Extract the [x, y] coordinate from the center of the cell holding the provided text.  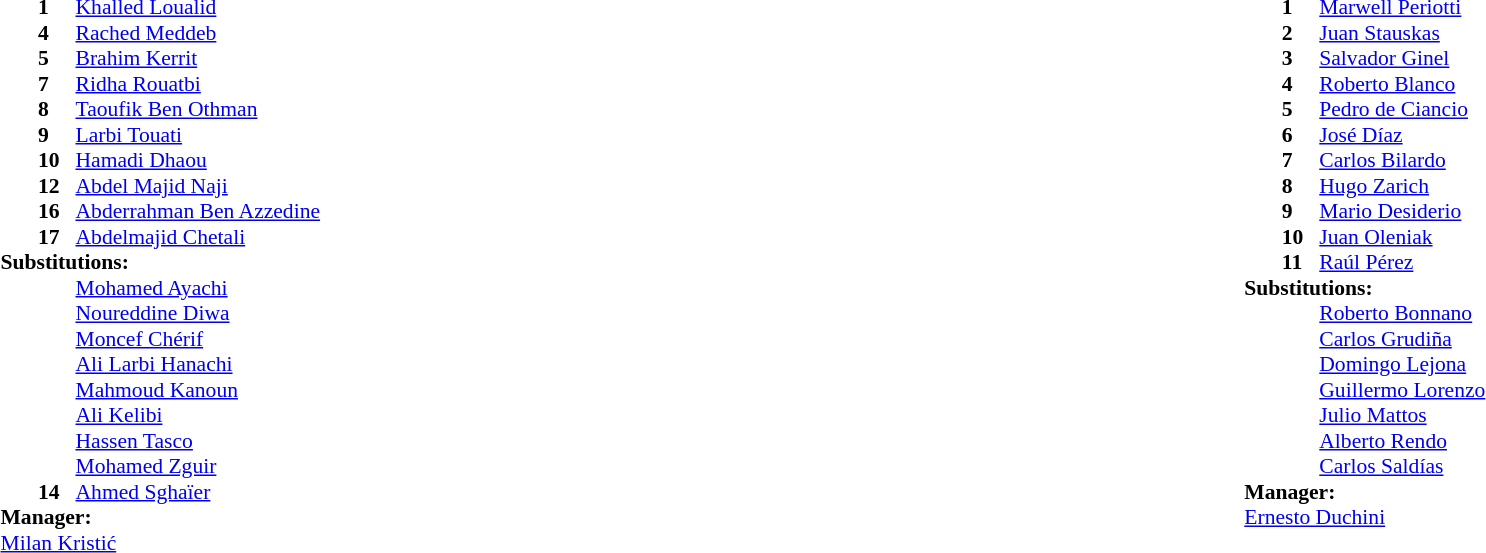
Abdelmajid Chetali [198, 237]
Ridha Rouatbi [198, 84]
Hamadi Dhaou [198, 161]
Juan Stauskas [1402, 33]
17 [57, 237]
Larbi Touati [198, 135]
Guillermo Lorenzo [1402, 390]
2 [1301, 33]
Noureddine Diwa [198, 313]
Alberto Rendo [1402, 441]
Rached Meddeb [198, 33]
Mario Desiderio [1402, 211]
Ali Larbi Hanachi [198, 365]
11 [1301, 263]
Julio Mattos [1402, 415]
Brahim Kerrit [198, 59]
Hugo Zarich [1402, 186]
José Díaz [1402, 135]
Juan Oleniak [1402, 237]
16 [57, 211]
Mahmoud Kanoun [198, 390]
Taoufik Ben Othman [198, 109]
Salvador Ginel [1402, 59]
Carlos Grudiña [1402, 339]
Raúl Pérez [1402, 263]
Roberto Bonnano [1402, 313]
Ali Kelibi [198, 415]
Abdel Majid Naji [198, 186]
Moncef Chérif [198, 339]
Carlos Saldías [1402, 467]
Mohamed Zguir [198, 467]
Pedro de Ciancio [1402, 109]
14 [57, 492]
12 [57, 186]
6 [1301, 135]
Mohamed Ayachi [198, 288]
3 [1301, 59]
Hassen Tasco [198, 441]
Carlos Bilardo [1402, 161]
Domingo Lejona [1402, 365]
Ernesto Duchini [1364, 517]
Ahmed Sghaïer [198, 492]
Abderrahman Ben Azzedine [198, 211]
Roberto Blanco [1402, 84]
